Detect which cell encompasses the target text, then output its (X, Y) center coordinate. 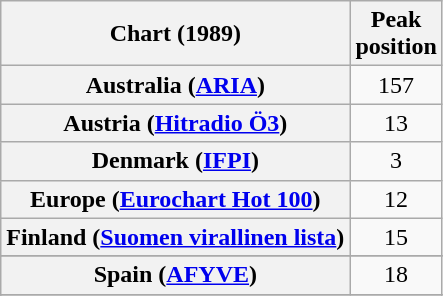
Finland (Suomen virallinen lista) (176, 237)
Austria (Hitradio Ö3) (176, 123)
12 (396, 199)
Peakposition (396, 34)
157 (396, 85)
Chart (1989) (176, 34)
Spain (AFYVE) (176, 275)
15 (396, 237)
13 (396, 123)
18 (396, 275)
Denmark (IFPI) (176, 161)
3 (396, 161)
Europe (Eurochart Hot 100) (176, 199)
Australia (ARIA) (176, 85)
